Search for the cell housing the specified text and yield its [x, y] center coordinate. 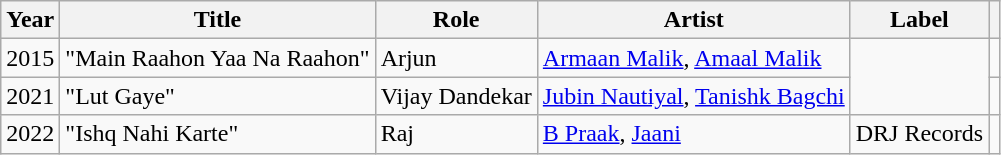
Year [30, 20]
Armaan Malik, Amaal Malik [694, 58]
2021 [30, 96]
2015 [30, 58]
Raj [456, 134]
2022 [30, 134]
Label [919, 20]
Jubin Nautiyal, Tanishk Bagchi [694, 96]
Artist [694, 20]
Arjun [456, 58]
B Praak, Jaani [694, 134]
"Ishq Nahi Karte" [218, 134]
"Lut Gaye" [218, 96]
Role [456, 20]
Vijay Dandekar [456, 96]
"Main Raahon Yaa Na Raahon" [218, 58]
DRJ Records [919, 134]
Title [218, 20]
